Return [x, y] of the center of cell containing provided text 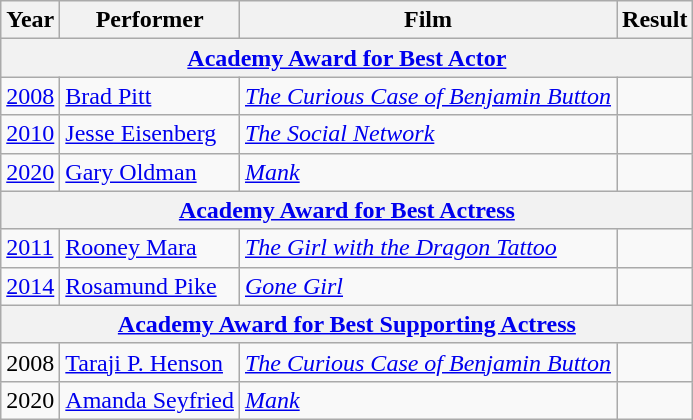
Year [30, 20]
2010 [30, 134]
Performer [150, 20]
Academy Award for Best Actress [347, 210]
The Social Network [428, 134]
Academy Award for Best Supporting Actress [347, 324]
The Girl with the Dragon Tattoo [428, 248]
2011 [30, 248]
Gary Oldman [150, 172]
Amanda Seyfried [150, 400]
2014 [30, 286]
Taraji P. Henson [150, 362]
Brad Pitt [150, 96]
Rosamund Pike [150, 286]
Academy Award for Best Actor [347, 58]
Rooney Mara [150, 248]
Jesse Eisenberg [150, 134]
Film [428, 20]
Result [655, 20]
Gone Girl [428, 286]
